Return [X, Y] of the center of cell containing provided text 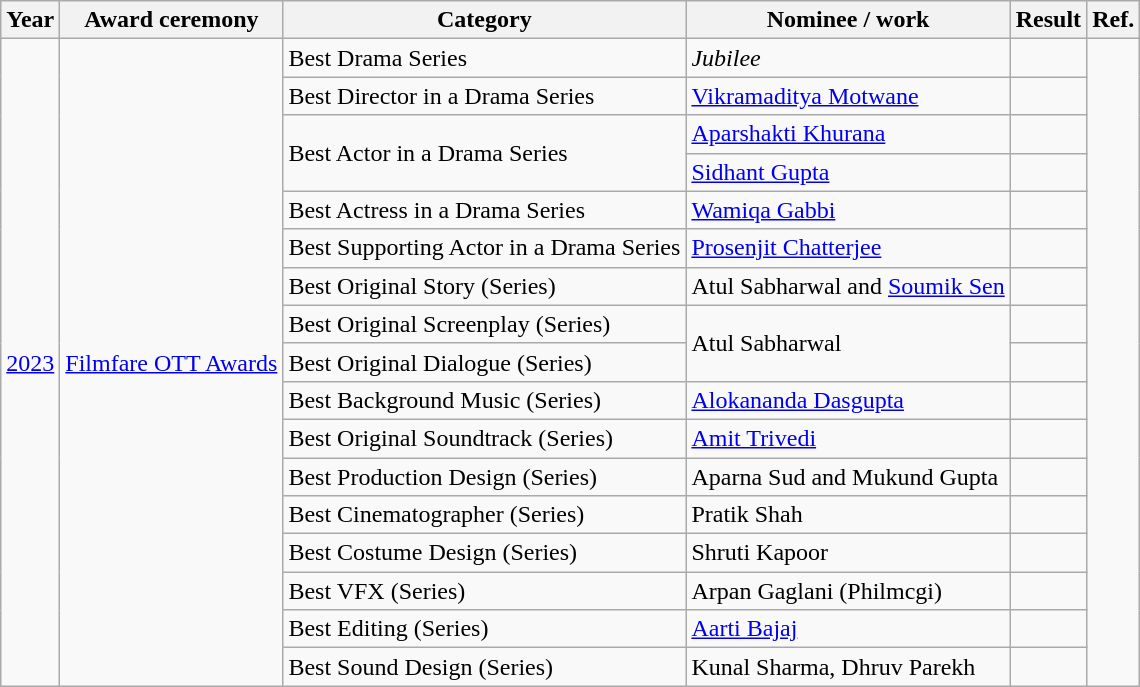
Best Actor in a Drama Series [484, 153]
Vikramaditya Motwane [848, 96]
Kunal Sharma, Dhruv Parekh [848, 667]
Aparna Sud and Mukund Gupta [848, 477]
Jubilee [848, 58]
Prosenjit Chatterjee [848, 248]
Best Director in a Drama Series [484, 96]
Best Drama Series [484, 58]
Category [484, 20]
Best Sound Design (Series) [484, 667]
Best Original Dialogue (Series) [484, 362]
Best Production Design (Series) [484, 477]
Best Original Soundtrack (Series) [484, 438]
Atul Sabharwal [848, 343]
2023 [30, 362]
Arpan Gaglani (Philmcgi) [848, 591]
Best Background Music (Series) [484, 400]
Amit Trivedi [848, 438]
Aparshakti Khurana [848, 134]
Best Costume Design (Series) [484, 553]
Award ceremony [172, 20]
Best Supporting Actor in a Drama Series [484, 248]
Best VFX (Series) [484, 591]
Shruti Kapoor [848, 553]
Nominee / work [848, 20]
Best Cinematographer (Series) [484, 515]
Year [30, 20]
Best Editing (Series) [484, 629]
Aarti Bajaj [848, 629]
Best Original Screenplay (Series) [484, 324]
Wamiqa Gabbi [848, 210]
Ref. [1114, 20]
Atul Sabharwal and Soumik Sen [848, 286]
Sidhant Gupta [848, 172]
Pratik Shah [848, 515]
Best Original Story (Series) [484, 286]
Best Actress in a Drama Series [484, 210]
Alokananda Dasgupta [848, 400]
Result [1048, 20]
Filmfare OTT Awards [172, 362]
